Scan for the cell matching the given text and deliver its [x, y] coordinate at center. 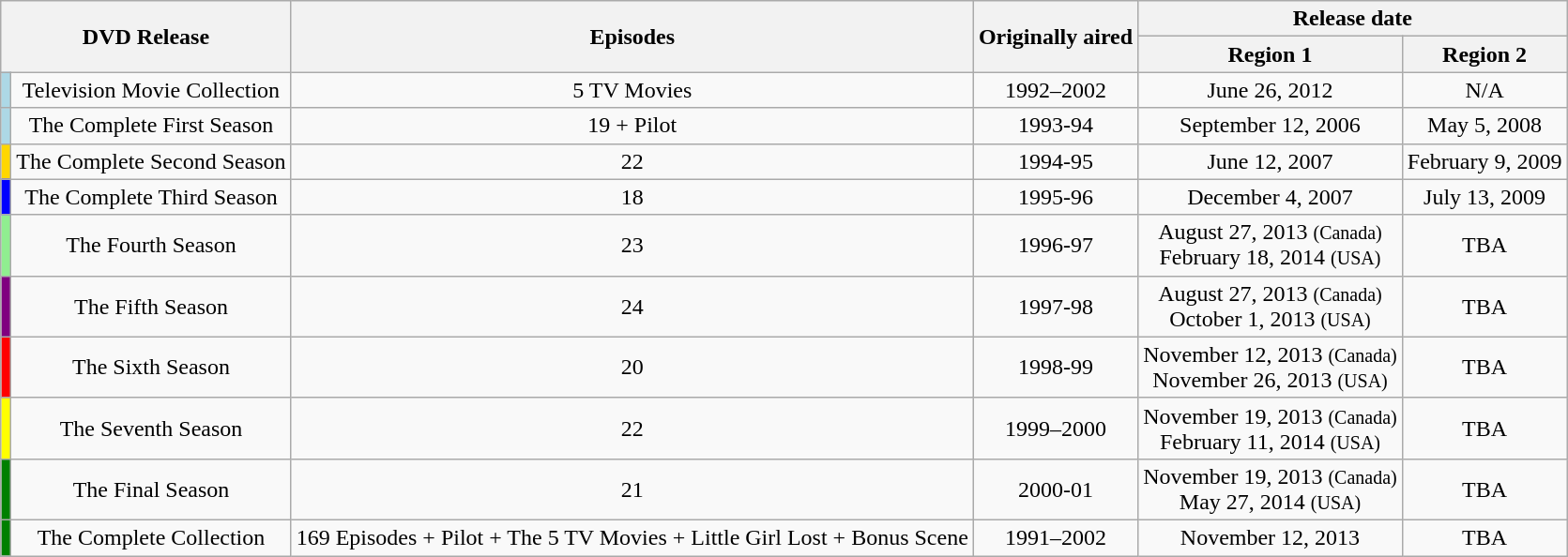
169 Episodes + Pilot + The 5 TV Movies + Little Girl Lost + Bonus Scene [632, 537]
August 27, 2013 (Canada)February 18, 2014 (USA) [1271, 246]
1996-97 [1055, 246]
Release date [1353, 19]
The Fifth Season [151, 306]
1999–2000 [1055, 428]
1992–2002 [1055, 90]
1993-94 [1055, 126]
23 [632, 246]
May 5, 2008 [1484, 126]
Originally aired [1055, 37]
The Complete Third Season [151, 197]
20 [632, 368]
2000-01 [1055, 489]
The Complete First Season [151, 126]
February 9, 2009 [1484, 161]
Television Movie Collection [151, 90]
The Complete Second Season [151, 161]
September 12, 2006 [1271, 126]
The Fourth Season [151, 246]
The Complete Collection [151, 537]
June 12, 2007 [1271, 161]
1997-98 [1055, 306]
June 26, 2012 [1271, 90]
The Final Season [151, 489]
1998-99 [1055, 368]
November 19, 2013 (Canada)February 11, 2014 (USA) [1271, 428]
1991–2002 [1055, 537]
The Sixth Season [151, 368]
November 19, 2013 (Canada)May 27, 2014 (USA) [1271, 489]
24 [632, 306]
The Seventh Season [151, 428]
Region 2 [1484, 54]
DVD Release [146, 37]
November 12, 2013 [1271, 537]
November 12, 2013 (Canada)November 26, 2013 (USA) [1271, 368]
1995-96 [1055, 197]
Region 1 [1271, 54]
Episodes [632, 37]
5 TV Movies [632, 90]
1994-95 [1055, 161]
N/A [1484, 90]
18 [632, 197]
December 4, 2007 [1271, 197]
August 27, 2013 (Canada)October 1, 2013 (USA) [1271, 306]
19 + Pilot [632, 126]
21 [632, 489]
July 13, 2009 [1484, 197]
